Capture the cell that displays the provided text and extract its (x, y) central coordinate. 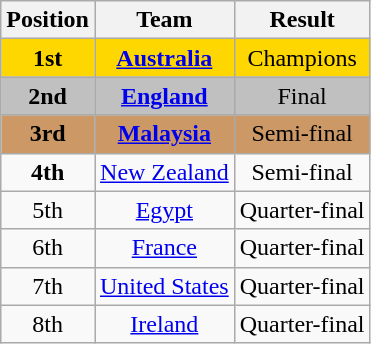
1st (48, 58)
Final (302, 96)
Team (164, 20)
United States (164, 286)
7th (48, 286)
Position (48, 20)
France (164, 248)
England (164, 96)
4th (48, 172)
Result (302, 20)
5th (48, 210)
3rd (48, 134)
Champions (302, 58)
Ireland (164, 324)
Egypt (164, 210)
Australia (164, 58)
8th (48, 324)
2nd (48, 96)
Malaysia (164, 134)
6th (48, 248)
New Zealand (164, 172)
